Return (X, Y) of the center of cell containing provided text 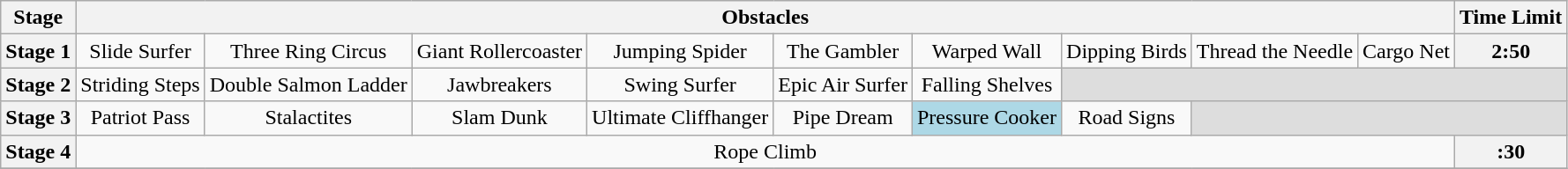
The Gambler (843, 51)
Stalactites (309, 118)
2:50 (1512, 51)
Striding Steps (140, 84)
Stage (39, 18)
Rope Climb (765, 151)
Three Ring Circus (309, 51)
Pressure Cooker (986, 118)
Double Salmon Ladder (309, 84)
Time Limit (1512, 18)
Obstacles (765, 18)
Giant Rollercoaster (499, 51)
Stage 1 (39, 51)
Warped Wall (986, 51)
Thread the Needle (1274, 51)
Stage 2 (39, 84)
Swing Surfer (681, 84)
Road Signs (1127, 118)
Stage 4 (39, 151)
Dipping Birds (1127, 51)
Falling Shelves (986, 84)
Epic Air Surfer (843, 84)
Jumping Spider (681, 51)
Ultimate Cliffhanger (681, 118)
Pipe Dream (843, 118)
:30 (1512, 151)
Stage 3 (39, 118)
Slam Dunk (499, 118)
Jawbreakers (499, 84)
Patriot Pass (140, 118)
Slide Surfer (140, 51)
Cargo Net (1407, 51)
